Find where the given text appears and provide that cell's center as [X, Y] coordinate. 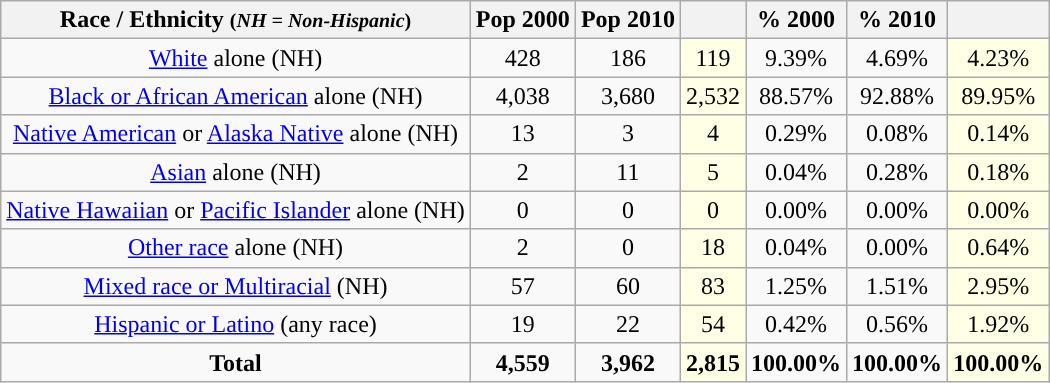
0.56% [898, 324]
4.69% [898, 58]
Native Hawaiian or Pacific Islander alone (NH) [236, 210]
5 [712, 172]
Native American or Alaska Native alone (NH) [236, 134]
3,680 [628, 96]
Mixed race or Multiracial (NH) [236, 286]
3 [628, 134]
Total [236, 362]
1.25% [796, 286]
2,815 [712, 362]
186 [628, 58]
Hispanic or Latino (any race) [236, 324]
60 [628, 286]
57 [522, 286]
428 [522, 58]
0.28% [898, 172]
19 [522, 324]
Pop 2000 [522, 20]
Asian alone (NH) [236, 172]
54 [712, 324]
4 [712, 134]
22 [628, 324]
4,559 [522, 362]
Pop 2010 [628, 20]
% 2000 [796, 20]
13 [522, 134]
Black or African American alone (NH) [236, 96]
1.92% [998, 324]
0.42% [796, 324]
0.18% [998, 172]
4.23% [998, 58]
83 [712, 286]
11 [628, 172]
0.08% [898, 134]
White alone (NH) [236, 58]
89.95% [998, 96]
3,962 [628, 362]
2.95% [998, 286]
18 [712, 248]
Other race alone (NH) [236, 248]
0.29% [796, 134]
119 [712, 58]
Race / Ethnicity (NH = Non-Hispanic) [236, 20]
1.51% [898, 286]
% 2010 [898, 20]
0.64% [998, 248]
0.14% [998, 134]
4,038 [522, 96]
88.57% [796, 96]
9.39% [796, 58]
2,532 [712, 96]
92.88% [898, 96]
